Return the (x, y) coordinate for the center point of the cell that contains the specified text.  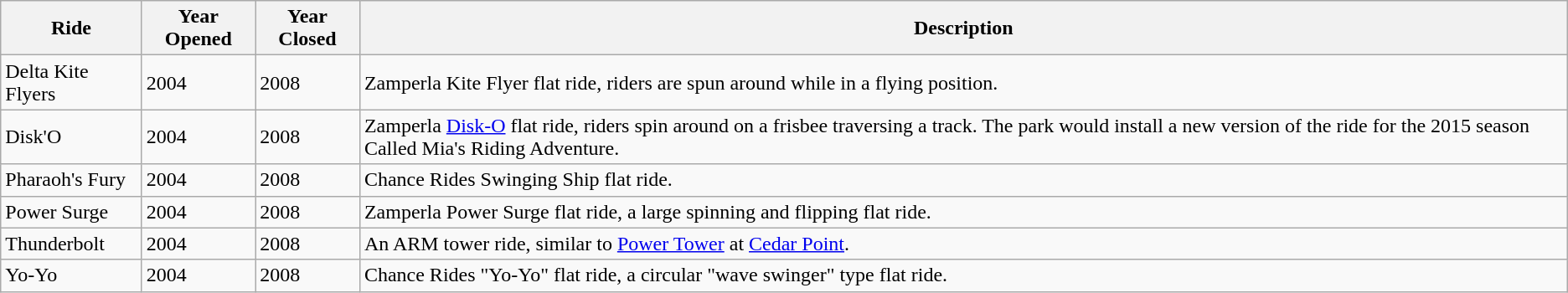
Description (963, 28)
Zamperla Power Surge flat ride, a large spinning and flipping flat ride. (963, 212)
Zamperla Kite Flyer flat ride, riders are spun around while in a flying position. (963, 82)
Ride (71, 28)
Thunderbolt (71, 244)
Disk'O (71, 137)
Year Opened (198, 28)
An ARM tower ride, similar to Power Tower at Cedar Point. (963, 244)
Power Surge (71, 212)
Delta Kite Flyers (71, 82)
Yo-Yo (71, 275)
Year Closed (308, 28)
Chance Rides Swinging Ship flat ride. (963, 180)
Chance Rides "Yo-Yo" flat ride, a circular "wave swinger" type flat ride. (963, 275)
Pharaoh's Fury (71, 180)
